Return the [X, Y] coordinate for the center point of the cell that contains the specified text.  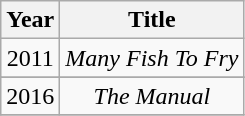
Year [30, 20]
2011 [30, 58]
Title [152, 20]
The Manual [152, 96]
2016 [30, 96]
Many Fish To Fry [152, 58]
